Capture the cell that displays the provided text and extract its [X, Y] central coordinate. 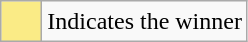
Indicates the winner [145, 22]
